Determine the [x, y] coordinate at the center of the cell enclosing the given text.  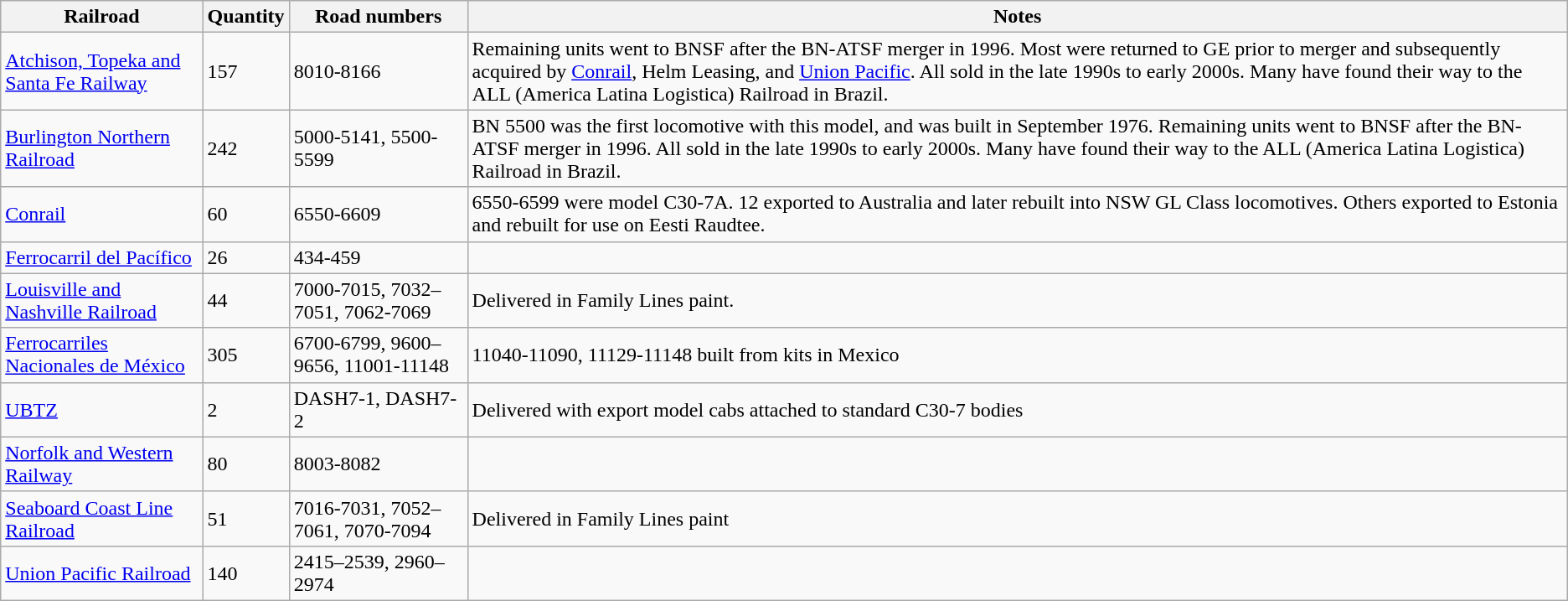
6550-6609 [379, 215]
Delivered in Family Lines paint [1017, 518]
Louisville and Nashville Railroad [102, 300]
434-459 [379, 257]
60 [246, 215]
6700-6799, 9600–9656, 11001-11148 [379, 355]
44 [246, 300]
Conrail [102, 215]
Quantity [246, 17]
Union Pacific Railroad [102, 573]
140 [246, 573]
2 [246, 409]
Road numbers [379, 17]
Seaboard Coast Line Railroad [102, 518]
DASH7-1, DASH7-2 [379, 409]
26 [246, 257]
Ferrocarril del Pacífico [102, 257]
157 [246, 71]
Ferrocarriles Nacionales de México [102, 355]
Atchison, Topeka and Santa Fe Railway [102, 71]
8010-8166 [379, 71]
7016-7031, 7052–7061, 7070-7094 [379, 518]
Burlington Northern Railroad [102, 148]
UBTZ [102, 409]
Railroad [102, 17]
2415–2539, 2960–2974 [379, 573]
305 [246, 355]
Norfolk and Western Railway [102, 464]
Notes [1017, 17]
51 [246, 518]
Delivered in Family Lines paint. [1017, 300]
242 [246, 148]
80 [246, 464]
Delivered with export model cabs attached to standard C30-7 bodies [1017, 409]
5000-5141, 5500-5599 [379, 148]
11040-11090, 11129-11148 built from kits in Mexico [1017, 355]
8003-8082 [379, 464]
7000-7015, 7032–7051, 7062-7069 [379, 300]
